Capture the cell that displays the provided text and extract its (X, Y) central coordinate. 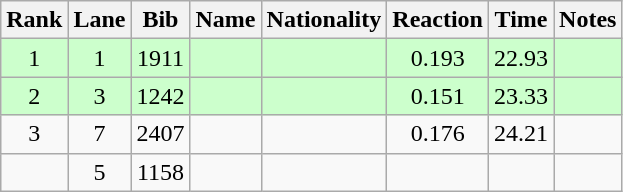
Bib (160, 20)
Lane (100, 20)
2 (34, 96)
Time (520, 20)
1158 (160, 172)
1911 (160, 58)
Name (226, 20)
0.151 (438, 96)
22.93 (520, 58)
24.21 (520, 134)
7 (100, 134)
Notes (588, 20)
Reaction (438, 20)
1242 (160, 96)
2407 (160, 134)
5 (100, 172)
0.193 (438, 58)
Rank (34, 20)
23.33 (520, 96)
Nationality (324, 20)
0.176 (438, 134)
